From the cell containing the given text, extract its center point as [x, y] coordinate. 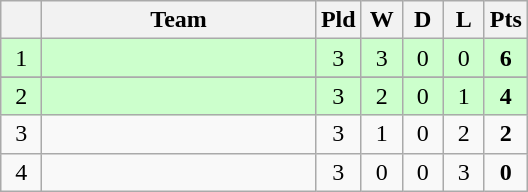
Pld [338, 20]
D [422, 20]
Pts [506, 20]
L [464, 20]
6 [506, 58]
W [382, 20]
Team [179, 20]
